From the cell containing the given text, extract its center point as [x, y] coordinate. 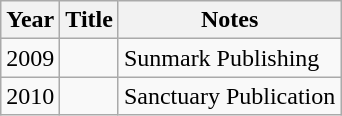
Title [90, 20]
2010 [30, 96]
2009 [30, 58]
Notes [229, 20]
Year [30, 20]
Sunmark Publishing [229, 58]
Sanctuary Publication [229, 96]
